Determine the [X, Y] coordinate at the center of the cell enclosing the given text.  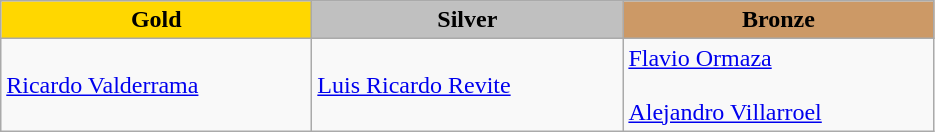
Ricardo Valderrama [156, 85]
Flavio OrmazaAlejandro Villarroel [778, 85]
Silver [468, 20]
Gold [156, 20]
Luis Ricardo Revite [468, 85]
Bronze [778, 20]
